From the cell containing the given text, extract its center point as [x, y] coordinate. 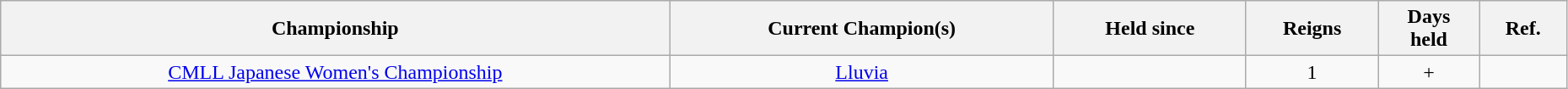
Held since [1150, 29]
Lluvia [862, 72]
CMLL Japanese Women's Championship [336, 72]
Current Champion(s) [862, 29]
1 [1312, 72]
Ref. [1523, 29]
Championship [336, 29]
+ [1429, 72]
Daysheld [1429, 29]
Reigns [1312, 29]
